Capture the cell that displays the provided text and extract its [X, Y] central coordinate. 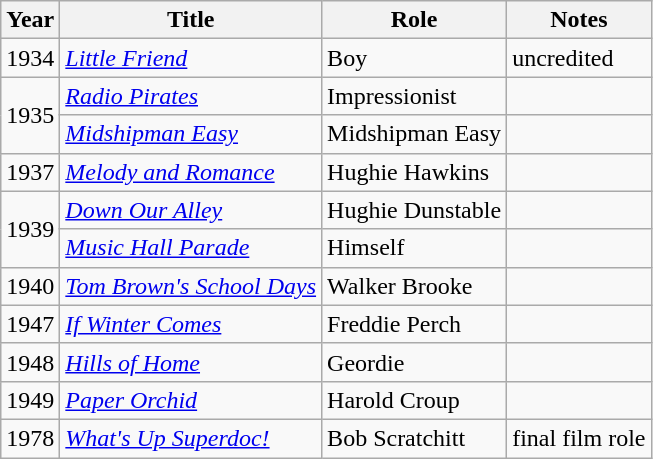
Geordie [414, 362]
1940 [30, 286]
final film role [579, 438]
1935 [30, 115]
1937 [30, 172]
Walker Brooke [414, 286]
Melody and Romance [191, 172]
uncredited [579, 58]
Tom Brown's School Days [191, 286]
Hughie Hawkins [414, 172]
Year [30, 20]
Paper Orchid [191, 400]
Impressionist [414, 96]
Boy [414, 58]
Title [191, 20]
1934 [30, 58]
1949 [30, 400]
Hughie Dunstable [414, 210]
1948 [30, 362]
Harold Croup [414, 400]
1939 [30, 229]
What's Up Superdoc! [191, 438]
1947 [30, 324]
Notes [579, 20]
Bob Scratchitt [414, 438]
Down Our Alley [191, 210]
Role [414, 20]
Hills of Home [191, 362]
Himself [414, 248]
1978 [30, 438]
Radio Pirates [191, 96]
If Winter Comes [191, 324]
Music Hall Parade [191, 248]
Freddie Perch [414, 324]
Little Friend [191, 58]
